Determine the [X, Y] coordinate at the center of the cell enclosing the given text.  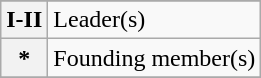
* [24, 58]
I-II [24, 20]
Leader(s) [154, 20]
Founding member(s) [154, 58]
